Locate the cell with the specified text and output its (x, y) center coordinate. 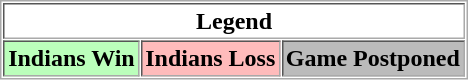
Indians Win (72, 58)
Indians Loss (210, 58)
Game Postponed (372, 58)
Legend (234, 21)
